Capture the cell that displays the provided text and extract its (x, y) central coordinate. 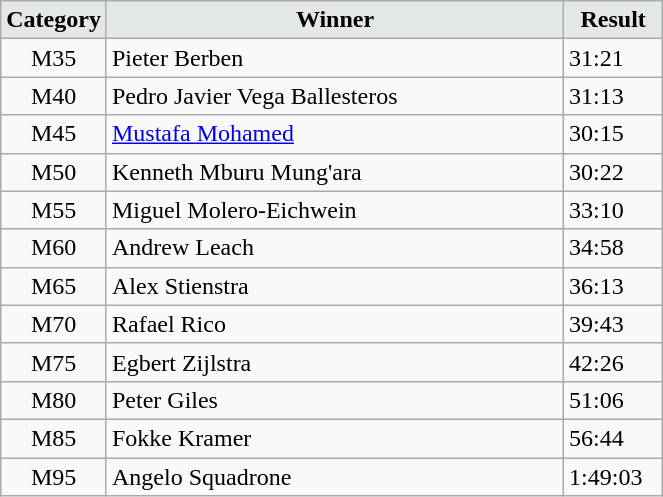
Fokke Kramer (334, 438)
Mustafa Mohamed (334, 134)
M55 (54, 210)
Rafael Rico (334, 324)
31:13 (614, 96)
M35 (54, 58)
51:06 (614, 400)
Kenneth Mburu Mung'ara (334, 172)
M65 (54, 286)
56:44 (614, 438)
30:22 (614, 172)
M60 (54, 248)
Miguel Molero-Eichwein (334, 210)
Pedro Javier Vega Ballesteros (334, 96)
Result (614, 20)
M80 (54, 400)
34:58 (614, 248)
Egbert Zijlstra (334, 362)
Peter Giles (334, 400)
Alex Stienstra (334, 286)
42:26 (614, 362)
M50 (54, 172)
M95 (54, 477)
39:43 (614, 324)
36:13 (614, 286)
Angelo Squadrone (334, 477)
M40 (54, 96)
33:10 (614, 210)
Winner (334, 20)
Pieter Berben (334, 58)
M85 (54, 438)
M70 (54, 324)
M75 (54, 362)
M45 (54, 134)
31:21 (614, 58)
Category (54, 20)
1:49:03 (614, 477)
Andrew Leach (334, 248)
30:15 (614, 134)
